Detect which cell encompasses the target text, then output its (X, Y) center coordinate. 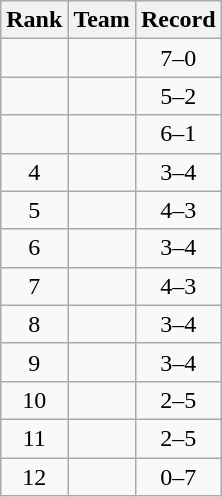
5 (34, 210)
9 (34, 362)
10 (34, 400)
5–2 (178, 96)
4 (34, 172)
7 (34, 286)
11 (34, 438)
0–7 (178, 477)
12 (34, 477)
6–1 (178, 134)
7–0 (178, 58)
8 (34, 324)
Team (102, 20)
6 (34, 248)
Rank (34, 20)
Record (178, 20)
